Return [X, Y] of the center of cell containing provided text 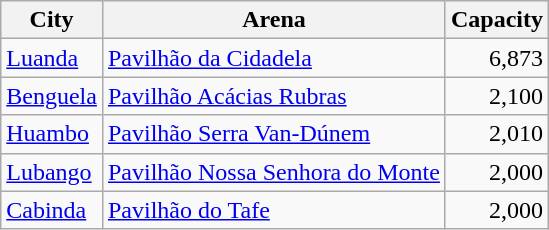
Capacity [496, 20]
Pavilhão Serra Van-Dúnem [274, 134]
Pavilhão Nossa Senhora do Monte [274, 172]
Benguela [52, 96]
Huambo [52, 134]
Luanda [52, 58]
2,010 [496, 134]
City [52, 20]
6,873 [496, 58]
Lubango [52, 172]
Arena [274, 20]
Pavilhão do Tafe [274, 210]
Cabinda [52, 210]
2,100 [496, 96]
Pavilhão da Cidadela [274, 58]
Pavilhão Acácias Rubras [274, 96]
